Detect which cell encompasses the target text, then output its [x, y] center coordinate. 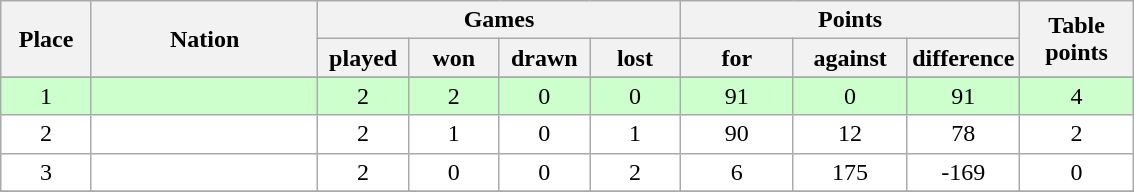
drawn [544, 58]
Points [850, 20]
12 [850, 134]
78 [964, 134]
Tablepoints [1076, 39]
Nation [204, 39]
-169 [964, 172]
175 [850, 172]
won [454, 58]
difference [964, 58]
Place [46, 39]
for [736, 58]
played [364, 58]
lost [636, 58]
4 [1076, 96]
against [850, 58]
3 [46, 172]
Games [499, 20]
90 [736, 134]
6 [736, 172]
